Scan for the cell matching the given text and deliver its [X, Y] coordinate at center. 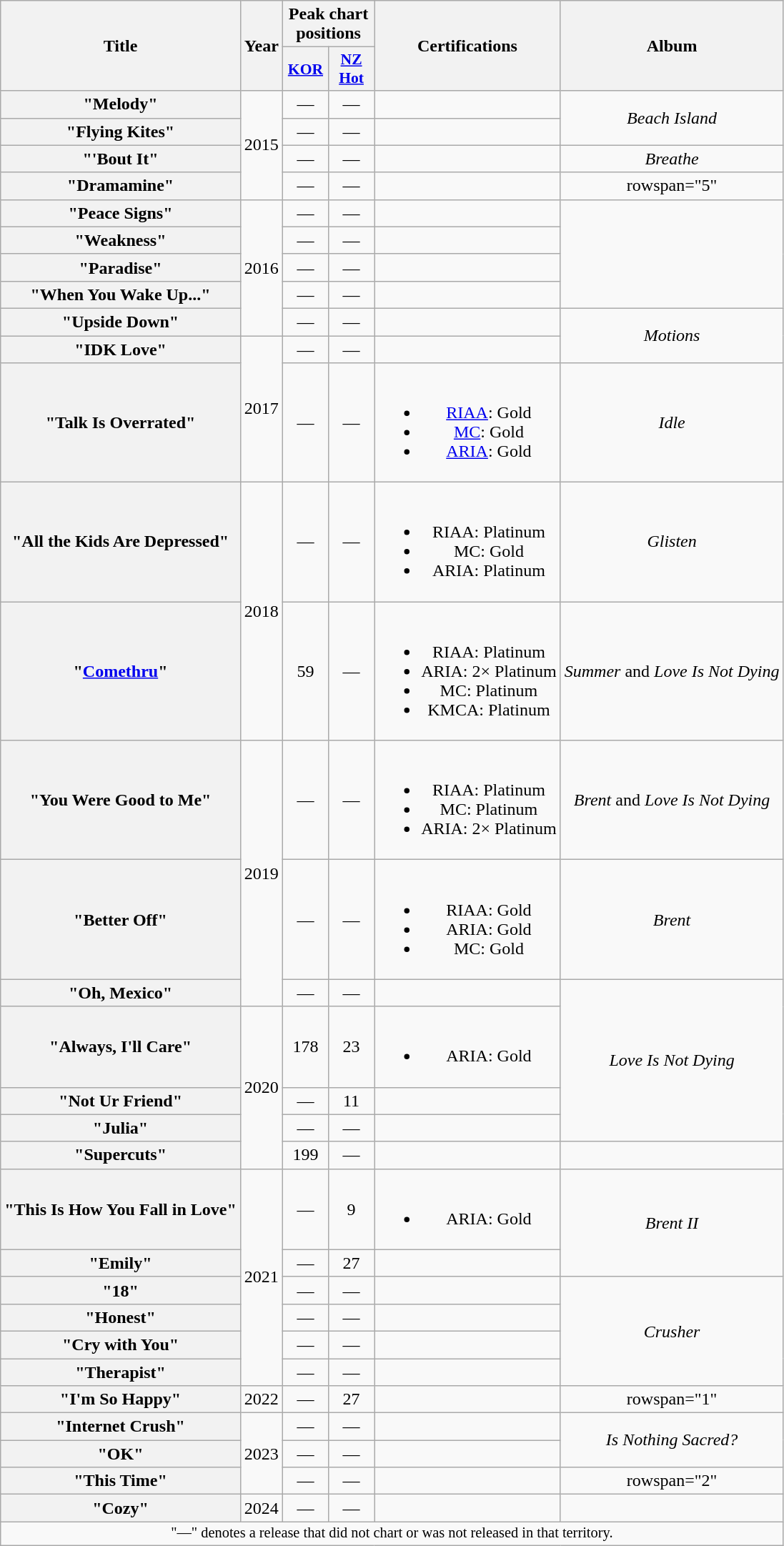
RIAA: PlatinumARIA: 2× PlatinumMC: PlatinumKMCA: Platinum [467, 671]
2022 [262, 1399]
199 [305, 1155]
rowspan="5" [672, 186]
"Weakness" [121, 240]
"Cozy" [121, 1508]
Certifications [467, 46]
2024 [262, 1508]
"Supercuts" [121, 1155]
Idle [672, 423]
"When You Wake Up..." [121, 294]
"Talk Is Overrated" [121, 423]
2019 [262, 873]
"Always, I'll Care" [121, 1046]
9 [351, 1209]
2015 [262, 145]
"This Is How You Fall in Love" [121, 1209]
"Paradise" [121, 267]
RIAA: PlatinumMC: PlatinumARIA: 2× Platinum [467, 801]
KOR [305, 69]
Glisten [672, 542]
"Honest" [121, 1317]
2017 [262, 409]
"Peace Signs" [121, 213]
"Oh, Mexico" [121, 993]
Is Nothing Sacred? [672, 1440]
Crusher [672, 1331]
RIAA: GoldARIA: GoldMC: Gold [467, 919]
Title [121, 46]
"'Bout It" [121, 159]
2020 [262, 1088]
"IDK Love" [121, 350]
"OK" [121, 1454]
23 [351, 1046]
178 [305, 1046]
rowspan="1" [672, 1399]
"You Were Good to Me" [121, 801]
"Julia" [121, 1128]
Love Is Not Dying [672, 1061]
"Cry with You" [121, 1344]
Summer and Love Is Not Dying [672, 671]
"Comethru" [121, 671]
"Better Off" [121, 919]
"Emily" [121, 1263]
Brent and Love Is Not Dying [672, 801]
2021 [262, 1277]
"Melody" [121, 104]
59 [305, 671]
"Internet Crush" [121, 1427]
"Dramamine" [121, 186]
Year [262, 46]
"All the Kids Are Depressed" [121, 542]
11 [351, 1101]
Brent II [672, 1222]
"Not Ur Friend" [121, 1101]
Album [672, 46]
"Upside Down" [121, 322]
2018 [262, 612]
"—" denotes a release that did not chart or was not released in that territory. [392, 1534]
2016 [262, 267]
"Therapist" [121, 1372]
Brent [672, 919]
Motions [672, 335]
RIAA: PlatinumMC: GoldARIA: Platinum [467, 542]
RIAA: GoldMC: GoldARIA: Gold [467, 423]
"This Time" [121, 1481]
Breathe [672, 159]
Beach Island [672, 118]
rowspan="2" [672, 1481]
"Flying Kites" [121, 132]
"I'm So Happy" [121, 1399]
Peak chart positions [328, 24]
2023 [262, 1454]
NZHot [351, 69]
"18" [121, 1290]
